Search for the cell housing the specified text and yield its (x, y) center coordinate. 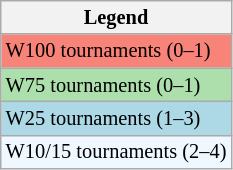
W100 tournaments (0–1) (116, 51)
W25 tournaments (1–3) (116, 118)
Legend (116, 17)
W10/15 tournaments (2–4) (116, 152)
W75 tournaments (0–1) (116, 85)
